Locate the cell with the specified text and output its (x, y) center coordinate. 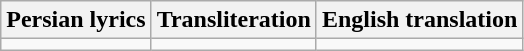
Transliteration (234, 20)
Persian lyrics (76, 20)
English translation (419, 20)
